Capture the cell that displays the provided text and extract its [X, Y] central coordinate. 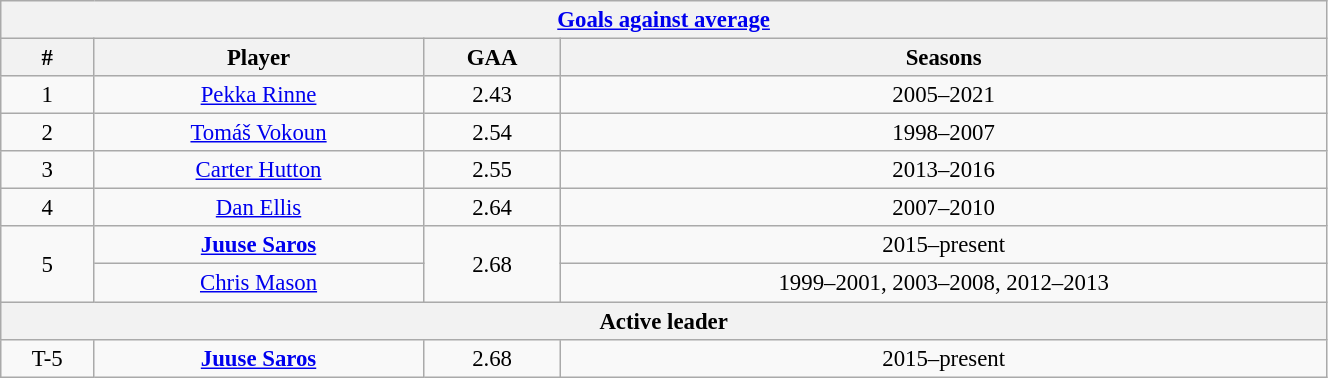
2.54 [492, 133]
1 [48, 95]
2 [48, 133]
2.43 [492, 95]
1999–2001, 2003–2008, 2012–2013 [944, 283]
Active leader [664, 321]
Dan Ellis [259, 208]
2.64 [492, 208]
GAA [492, 58]
T-5 [48, 358]
2.55 [492, 170]
Goals against average [664, 20]
4 [48, 208]
Tomáš Vokoun [259, 133]
Carter Hutton [259, 170]
Chris Mason [259, 283]
2007–2010 [944, 208]
2005–2021 [944, 95]
Seasons [944, 58]
Player [259, 58]
3 [48, 170]
5 [48, 264]
1998–2007 [944, 133]
Pekka Rinne [259, 95]
2013–2016 [944, 170]
# [48, 58]
